Detect which cell encompasses the target text, then output its [x, y] center coordinate. 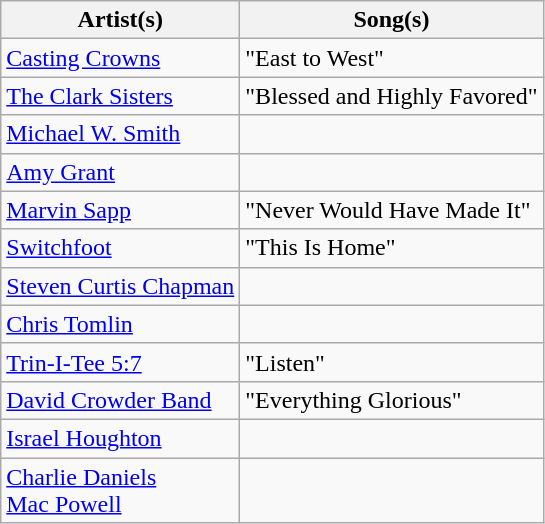
Artist(s) [120, 20]
The Clark Sisters [120, 96]
"Listen" [392, 362]
Steven Curtis Chapman [120, 286]
Casting Crowns [120, 58]
"Blessed and Highly Favored" [392, 96]
"Everything Glorious" [392, 400]
"East to West" [392, 58]
Switchfoot [120, 248]
Trin-I-Tee 5:7 [120, 362]
Song(s) [392, 20]
Charlie DanielsMac Powell [120, 490]
Israel Houghton [120, 438]
Chris Tomlin [120, 324]
Amy Grant [120, 172]
"This Is Home" [392, 248]
Marvin Sapp [120, 210]
"Never Would Have Made It" [392, 210]
Michael W. Smith [120, 134]
David Crowder Band [120, 400]
